Scan for the cell matching the given text and deliver its [x, y] coordinate at center. 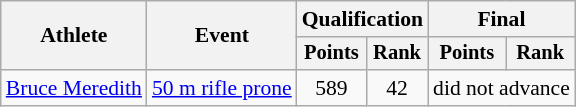
Final [502, 19]
Event [222, 36]
589 [332, 88]
Athlete [74, 36]
50 m rifle prone [222, 88]
42 [397, 88]
Bruce Meredith [74, 88]
Qualification [362, 19]
did not advance [502, 88]
